Find where the given text appears and provide that cell's center as [X, Y] coordinate. 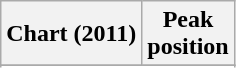
Peakposition [188, 34]
Chart (2011) [72, 34]
